Return (X, Y) of the center of cell containing provided text 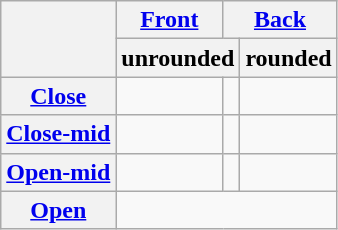
Close (58, 96)
unrounded (178, 58)
Close-mid (58, 134)
Open-mid (58, 172)
Back (280, 20)
rounded (288, 58)
Front (170, 20)
Open (58, 210)
